Scan for the cell matching the given text and deliver its (x, y) coordinate at center. 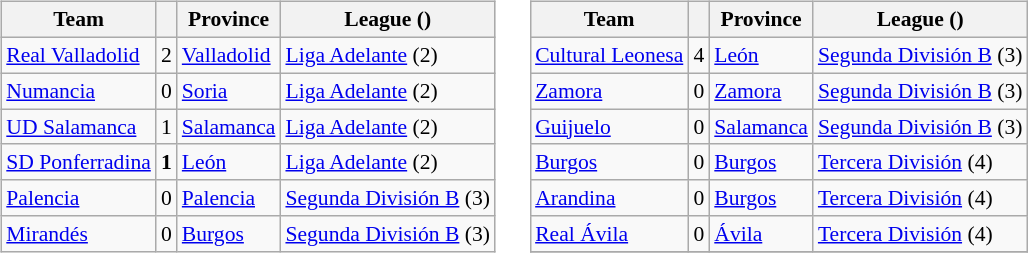
Valladolid (229, 55)
Arandina (609, 198)
Cultural Leonesa (609, 55)
SD Ponferradina (78, 162)
Real Ávila (609, 234)
Soria (229, 91)
Real Valladolid (78, 55)
Numancia (78, 91)
Ávila (761, 234)
4 (698, 55)
Mirandés (78, 234)
2 (166, 55)
UD Salamanca (78, 127)
Guijuelo (609, 127)
